From the cell containing the given text, extract its center point as [X, Y] coordinate. 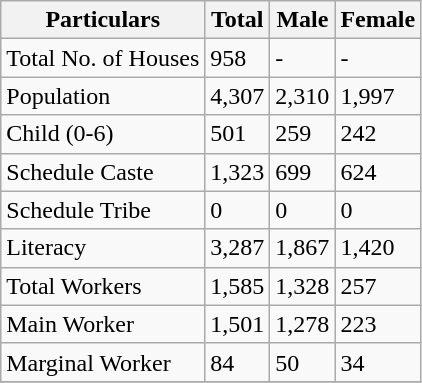
1,997 [378, 96]
3,287 [238, 248]
Female [378, 20]
1,585 [238, 286]
Schedule Tribe [103, 210]
501 [238, 134]
50 [302, 362]
Male [302, 20]
4,307 [238, 96]
Particulars [103, 20]
1,501 [238, 324]
84 [238, 362]
Main Worker [103, 324]
Population [103, 96]
1,278 [302, 324]
Schedule Caste [103, 172]
Marginal Worker [103, 362]
1,867 [302, 248]
223 [378, 324]
257 [378, 286]
Total No. of Houses [103, 58]
699 [302, 172]
Child (0-6) [103, 134]
1,420 [378, 248]
Total Workers [103, 286]
1,323 [238, 172]
2,310 [302, 96]
259 [302, 134]
624 [378, 172]
Total [238, 20]
242 [378, 134]
1,328 [302, 286]
Literacy [103, 248]
34 [378, 362]
958 [238, 58]
